From the cell containing the given text, extract its center point as (x, y) coordinate. 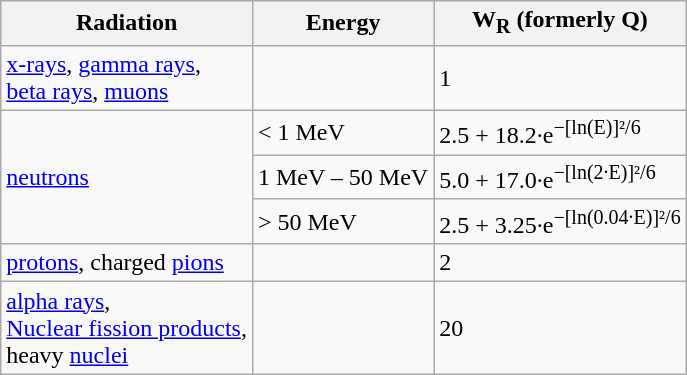
1 MeV – 50 MeV (342, 178)
protons, charged pions (127, 263)
1 (560, 78)
20 (560, 328)
2.5 + 18.2·e−[ln(E)]²/6 (560, 132)
WR (formerly Q) (560, 23)
5.0 + 17.0·e−[ln(2·E)]²/6 (560, 178)
alpha rays,Nuclear fission products,heavy nuclei (127, 328)
2 (560, 263)
Energy (342, 23)
x-rays, gamma rays,beta rays, muons (127, 78)
Radiation (127, 23)
> 50 MeV (342, 222)
neutrons (127, 177)
< 1 MeV (342, 132)
2.5 + 3.25·e−[ln(0.04·E)]²/6 (560, 222)
